Output the [x, y] coordinate of the center of the cell containing the given text.  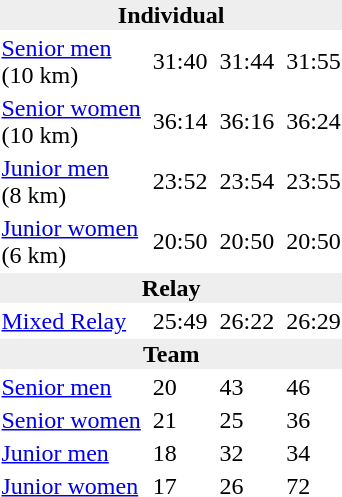
26:22 [247, 321]
Team [171, 354]
31:44 [247, 62]
Junior women(6 km) [71, 242]
25:49 [180, 321]
23:52 [180, 182]
31:40 [180, 62]
20 [180, 387]
23:54 [247, 182]
Junior men [71, 453]
Senior men(10 km) [71, 62]
36:16 [247, 122]
Individual [171, 15]
21 [180, 420]
Senior women [71, 420]
32 [247, 453]
Senior women(10 km) [71, 122]
Junior men(8 km) [71, 182]
25 [247, 420]
Senior men [71, 387]
36:14 [180, 122]
Mixed Relay [71, 321]
Relay [171, 288]
43 [247, 387]
18 [180, 453]
